Capture the cell that displays the provided text and extract its [x, y] central coordinate. 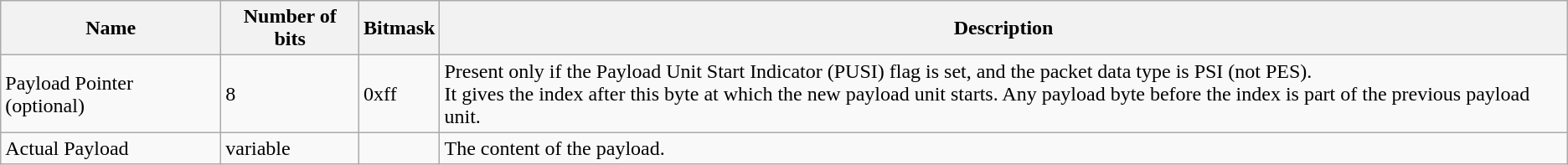
The content of the payload. [1003, 148]
Number of bits [290, 28]
Bitmask [400, 28]
Payload Pointer (optional) [111, 94]
Name [111, 28]
8 [290, 94]
0xff [400, 94]
variable [290, 148]
Description [1003, 28]
Actual Payload [111, 148]
